Find where the given text appears and provide that cell's center as [x, y] coordinate. 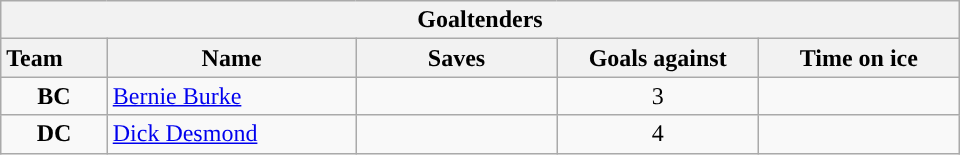
Dick Desmond [232, 134]
Saves [456, 58]
Bernie Burke [232, 96]
3 [658, 96]
Goaltenders [480, 20]
DC [54, 134]
Team [54, 58]
Time on ice [858, 58]
BC [54, 96]
Name [232, 58]
Goals against [658, 58]
4 [658, 134]
